Locate the cell with the specified text and output its [x, y] center coordinate. 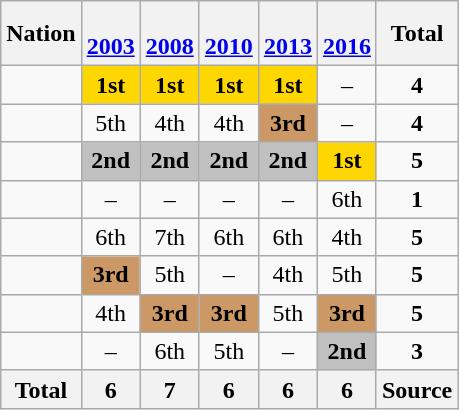
2008 [170, 34]
2010 [228, 34]
1 [416, 199]
2003 [110, 34]
3 [416, 351]
7 [170, 389]
2013 [288, 34]
7th [170, 237]
2016 [346, 34]
Nation [41, 34]
Source [416, 389]
